Identify which cell holds the provided text, then report its (x, y) central coordinate. 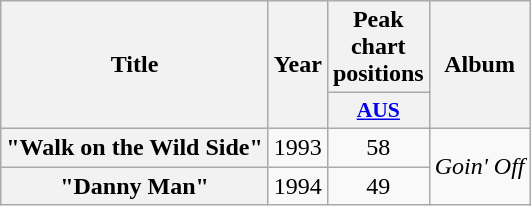
Title (135, 65)
Album (480, 65)
1993 (298, 147)
AUS (378, 111)
Goin' Off (480, 166)
"Walk on the Wild Side" (135, 147)
1994 (298, 185)
Year (298, 65)
"Danny Man" (135, 185)
49 (378, 185)
Peak chart positions (378, 47)
58 (378, 147)
